From the cell containing the given text, extract its center point as (X, Y) coordinate. 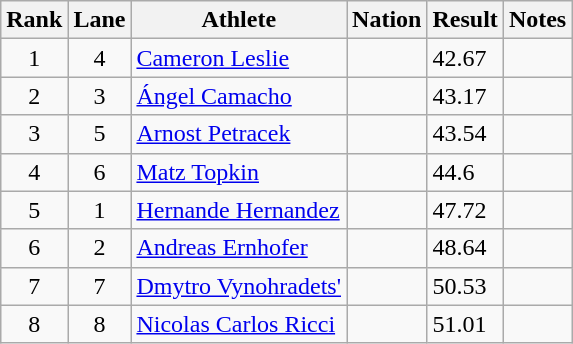
Notes (537, 20)
Ángel Camacho (239, 96)
43.17 (465, 96)
Lane (100, 20)
Dmytro Vynohradets' (239, 286)
Matz Topkin (239, 172)
50.53 (465, 286)
48.64 (465, 248)
Cameron Leslie (239, 58)
Arnost Petracek (239, 134)
Hernande Hernandez (239, 210)
42.67 (465, 58)
43.54 (465, 134)
Rank (34, 20)
Result (465, 20)
44.6 (465, 172)
Nation (387, 20)
51.01 (465, 324)
47.72 (465, 210)
Andreas Ernhofer (239, 248)
Athlete (239, 20)
Nicolas Carlos Ricci (239, 324)
